Detect which cell encompasses the target text, then output its [X, Y] center coordinate. 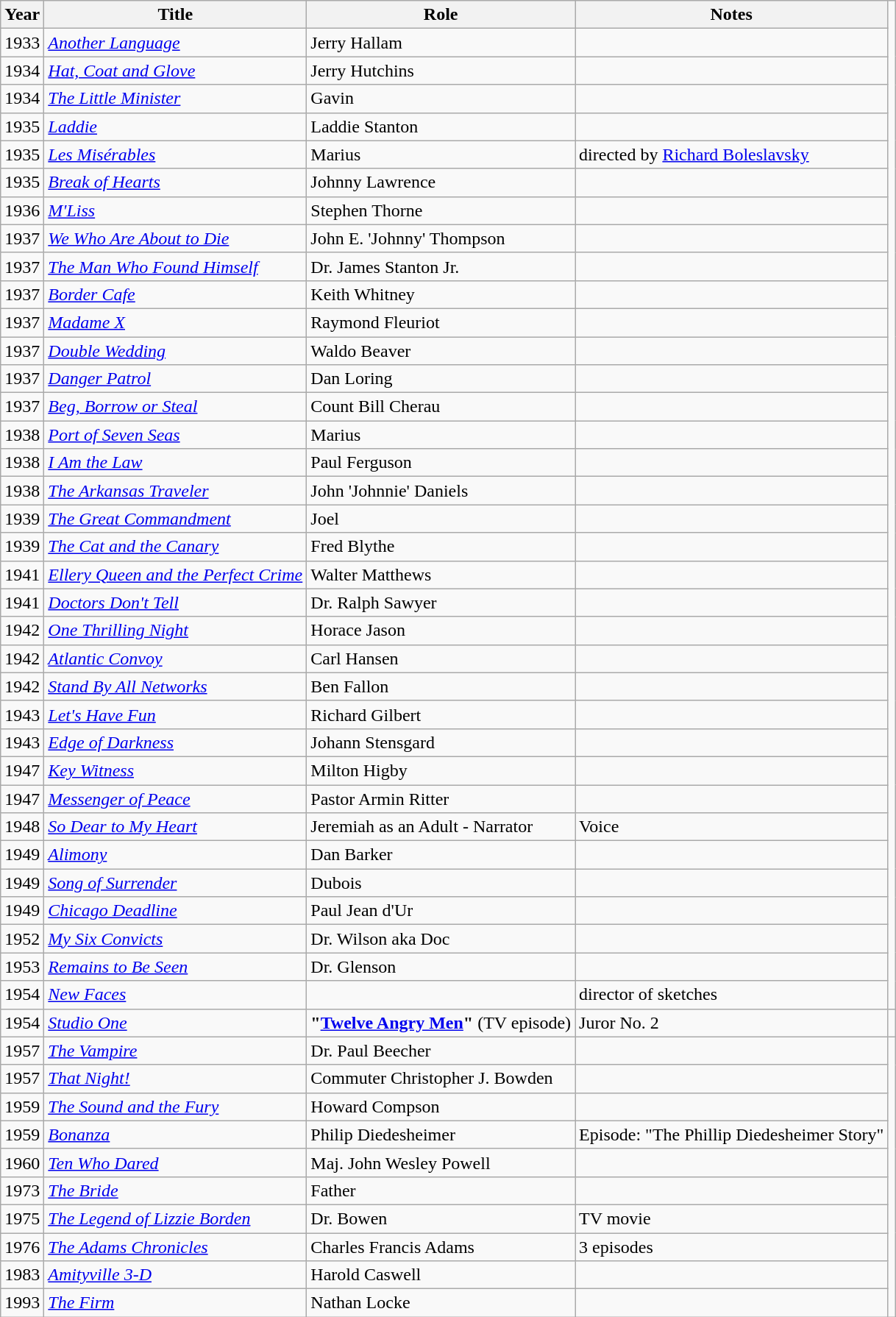
The Vampire [175, 1051]
Richard Gilbert [441, 714]
Laddie [175, 127]
John E. 'Johnny' Thompson [441, 238]
M'Liss [175, 210]
Jerry Hallam [441, 43]
Episode: "The Phillip Diedesheimer Story" [731, 1135]
Dr. Wilson aka Doc [441, 939]
director of sketches [731, 995]
Walter Matthews [441, 575]
Horace Jason [441, 631]
Messenger of Peace [175, 798]
The Cat and the Canary [175, 547]
The Adams Chronicles [175, 1247]
Maj. John Wesley Powell [441, 1162]
Johnny Lawrence [441, 182]
Count Bill Cherau [441, 407]
Jeremiah as an Adult - Narrator [441, 827]
Paul Jean d'Ur [441, 911]
Stand By All Networks [175, 686]
1960 [22, 1162]
Song of Surrender [175, 883]
Milton Higby [441, 770]
Let's Have Fun [175, 714]
Laddie Stanton [441, 127]
Nathan Locke [441, 1303]
Dr. James Stanton Jr. [441, 266]
Border Cafe [175, 294]
John 'Johnnie' Daniels [441, 491]
Dubois [441, 883]
Les Misérables [175, 155]
Atlantic Convoy [175, 658]
1975 [22, 1218]
Amityville 3-D [175, 1275]
TV movie [731, 1218]
Fred Blythe [441, 547]
The Little Minister [175, 99]
Howard Compson [441, 1107]
Dan Barker [441, 855]
Notes [731, 15]
Beg, Borrow or Steal [175, 407]
Ben Fallon [441, 686]
One Thrilling Night [175, 631]
New Faces [175, 995]
Bonanza [175, 1135]
1953 [22, 967]
Role [441, 15]
Waldo Beaver [441, 351]
1952 [22, 939]
Another Language [175, 43]
Hat, Coat and Glove [175, 71]
Commuter Christopher J. Bowden [441, 1079]
3 episodes [731, 1247]
Alimony [175, 855]
Johann Stensgard [441, 742]
Harold Caswell [441, 1275]
Edge of Darkness [175, 742]
Philip Diedesheimer [441, 1135]
1983 [22, 1275]
We Who Are About to Die [175, 238]
Paul Ferguson [441, 463]
Voice [731, 827]
Chicago Deadline [175, 911]
"Twelve Angry Men" (TV episode) [441, 1023]
The Sound and the Fury [175, 1107]
Jerry Hutchins [441, 71]
Ellery Queen and the Perfect Crime [175, 575]
So Dear to My Heart [175, 827]
Key Witness [175, 770]
1993 [22, 1303]
Charles Francis Adams [441, 1247]
Double Wedding [175, 351]
That Night! [175, 1079]
Joel [441, 519]
Juror No. 2 [731, 1023]
The Great Commandment [175, 519]
The Legend of Lizzie Borden [175, 1218]
Pastor Armin Ritter [441, 798]
Dan Loring [441, 379]
Dr. Ralph Sawyer [441, 603]
directed by Richard Boleslavsky [731, 155]
The Firm [175, 1303]
I Am the Law [175, 463]
Dr. Bowen [441, 1218]
Doctors Don't Tell [175, 603]
Madame X [175, 322]
1976 [22, 1247]
The Arkansas Traveler [175, 491]
Keith Whitney [441, 294]
The Bride [175, 1190]
Remains to Be Seen [175, 967]
1936 [22, 210]
My Six Convicts [175, 939]
1948 [22, 827]
Break of Hearts [175, 182]
Dr. Glenson [441, 967]
Studio One [175, 1023]
Year [22, 15]
1933 [22, 43]
Stephen Thorne [441, 210]
Ten Who Dared [175, 1162]
Carl Hansen [441, 658]
Gavin [441, 99]
Title [175, 15]
Port of Seven Seas [175, 435]
Danger Patrol [175, 379]
1973 [22, 1190]
Raymond Fleuriot [441, 322]
Father [441, 1190]
The Man Who Found Himself [175, 266]
Dr. Paul Beecher [441, 1051]
